Detect which cell encompasses the target text, then output its [X, Y] center coordinate. 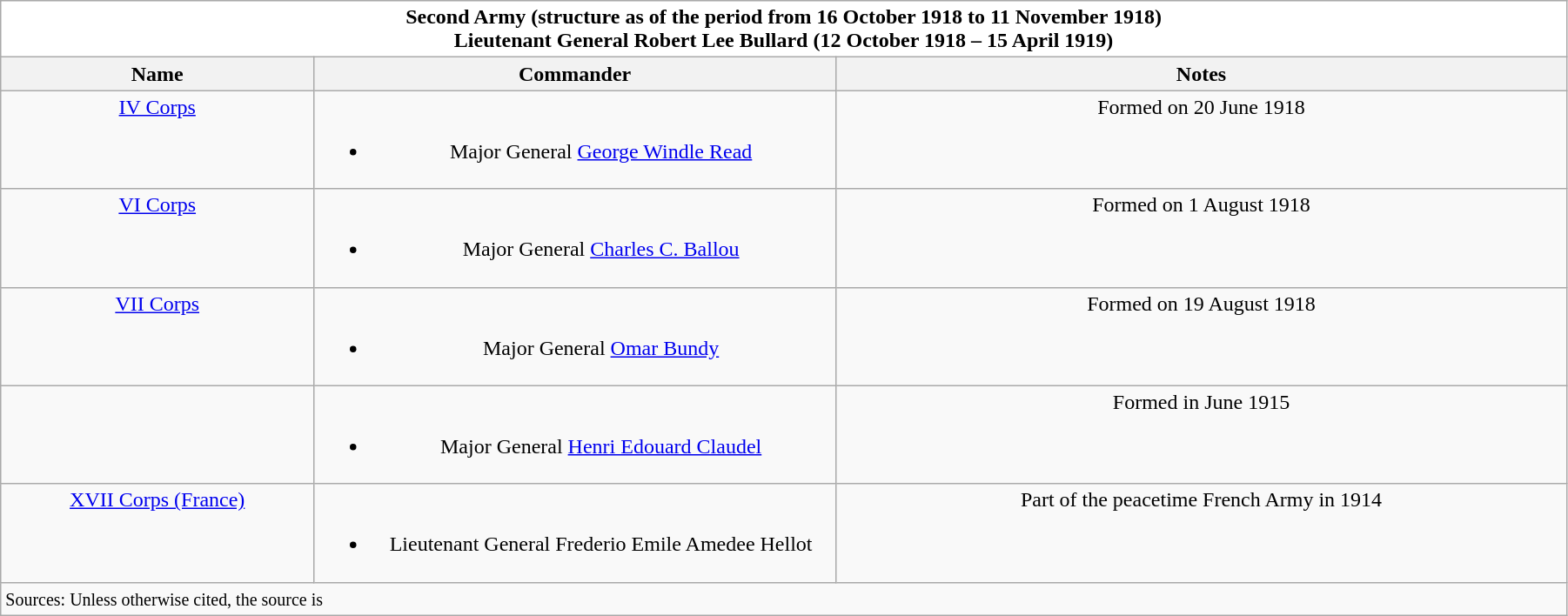
Lieutenant General Frederio Emile Amedee Hellot [575, 532]
Major General Henri Edouard Claudel [575, 435]
Name [157, 74]
XVII Corps (France) [157, 532]
Formed in June 1915 [1202, 435]
Formed on 20 June 1918 [1202, 139]
Major General George Windle Read [575, 139]
Major General Omar Bundy [575, 336]
Sources: Unless otherwise cited, the source is [784, 599]
Commander [575, 74]
VII Corps [157, 336]
Major General Charles C. Ballou [575, 238]
VI Corps [157, 238]
Formed on 1 August 1918 [1202, 238]
Part of the peacetime French Army in 1914 [1202, 532]
Formed on 19 August 1918 [1202, 336]
IV Corps [157, 139]
Notes [1202, 74]
